Search for the cell housing the specified text and yield its [X, Y] center coordinate. 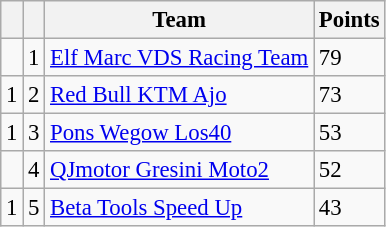
Points [350, 20]
53 [350, 133]
Pons Wegow Los40 [180, 133]
Beta Tools Speed Up [180, 208]
2 [34, 95]
4 [34, 170]
52 [350, 170]
3 [34, 133]
Red Bull KTM Ajo [180, 95]
5 [34, 208]
QJmotor Gresini Moto2 [180, 170]
43 [350, 208]
Elf Marc VDS Racing Team [180, 58]
Team [180, 20]
73 [350, 95]
79 [350, 58]
